Determine the (x, y) coordinate at the center of the cell enclosing the given text.  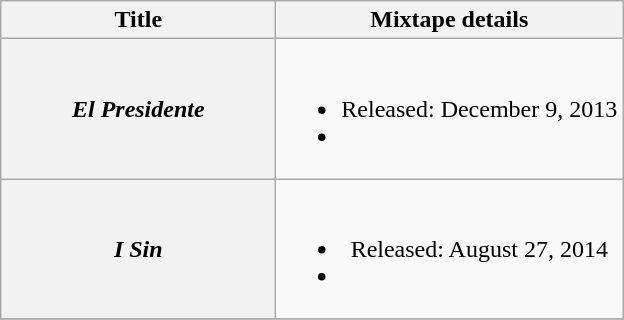
Title (138, 20)
Released: December 9, 2013 (450, 109)
Mixtape details (450, 20)
I Sin (138, 249)
Released: August 27, 2014 (450, 249)
El Presidente (138, 109)
